For the text-containing cell, return its midpoint in (x, y) coordinate format. 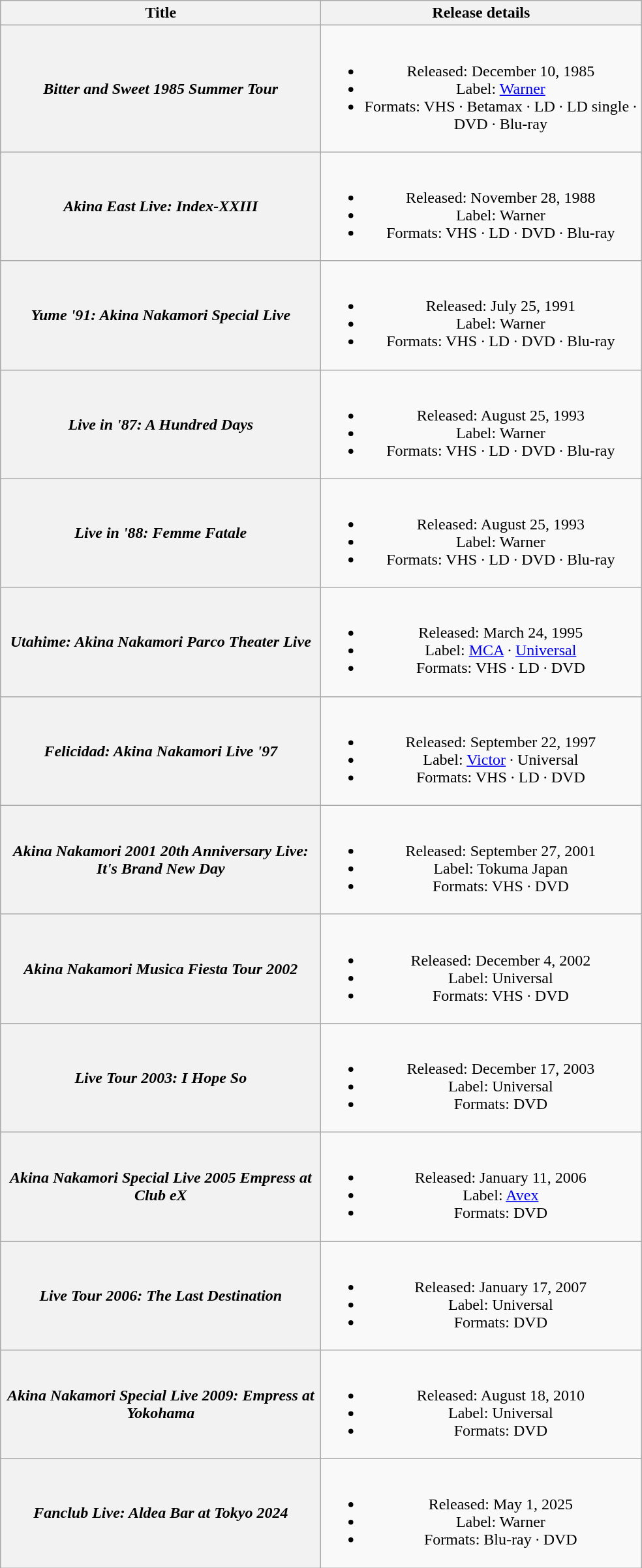
Released: December 4, 2002Label: UniversalFormats: VHS · DVD (481, 969)
Akina Nakamori Special Live 2009: Empress at Yokohama (160, 1404)
Akina East Live: Index-XXIII (160, 206)
Released: May 1, 2025Label: WarnerFormats: Blu-ray · DVD (481, 1514)
Released: July 25, 1991Label: WarnerFormats: VHS · LD · DVD · Blu-ray (481, 316)
Akina Nakamori Musica Fiesta Tour 2002 (160, 969)
Yume '91: Akina Nakamori Special Live (160, 316)
Fanclub Live: Aldea Bar at Tokyo 2024 (160, 1514)
Released: January 17, 2007Label: UniversalFormats: DVD (481, 1296)
Bitter and Sweet 1985 Summer Tour (160, 89)
Live Tour 2003: I Hope So (160, 1077)
Released: March 24, 1995Label: MCA · UniversalFormats: VHS · LD · DVD (481, 642)
Title (160, 13)
Released: December 17, 2003Label: UniversalFormats: DVD (481, 1077)
Live Tour 2006: The Last Destination (160, 1296)
Released: December 10, 1985Label: WarnerFormats: VHS · Betamax · LD · LD single · DVD · Blu-ray (481, 89)
Released: August 18, 2010Label: UniversalFormats: DVD (481, 1404)
Live in '88: Femme Fatale (160, 533)
Released: November 28, 1988Label: WarnerFormats: VHS · LD · DVD · Blu-ray (481, 206)
Released: January 11, 2006Label: AvexFormats: DVD (481, 1187)
Akina Nakamori Special Live 2005 Empress at Club eX (160, 1187)
Akina Nakamori 2001 20th Anniversary Live: It's Brand New Day (160, 859)
Live in '87: A Hundred Days (160, 424)
Released: September 27, 2001Label: Tokuma JapanFormats: VHS · DVD (481, 859)
Released: September 22, 1997Label: Victor · UniversalFormats: VHS · LD · DVD (481, 751)
Release details (481, 13)
Felicidad: Akina Nakamori Live '97 (160, 751)
Utahime: Akina Nakamori Parco Theater Live (160, 642)
